Capture the cell that displays the provided text and extract its (x, y) central coordinate. 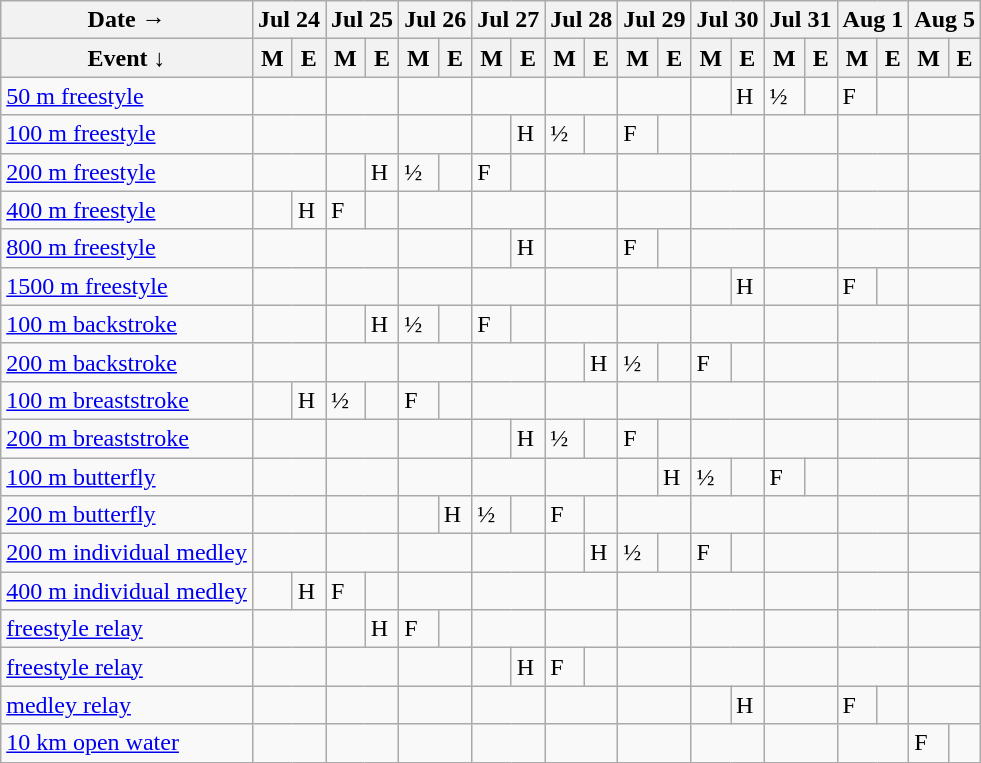
50 m freestyle (127, 96)
1500 m freestyle (127, 286)
100 m backstroke (127, 324)
Jul 24 (288, 20)
medley relay (127, 705)
100 m freestyle (127, 134)
100 m butterfly (127, 477)
200 m freestyle (127, 172)
800 m freestyle (127, 248)
10 km open water (127, 743)
Jul 29 (654, 20)
Date → (127, 20)
Jul 28 (582, 20)
200 m backstroke (127, 362)
200 m butterfly (127, 515)
Aug 5 (945, 20)
Jul 27 (508, 20)
100 m breaststroke (127, 400)
Jul 26 (436, 20)
Jul 25 (362, 20)
200 m breaststroke (127, 438)
400 m freestyle (127, 210)
Jul 30 (728, 20)
400 m individual medley (127, 591)
Aug 1 (873, 20)
Jul 31 (800, 20)
Event ↓ (127, 58)
200 m individual medley (127, 553)
